Detect which cell encompasses the target text, then output its [x, y] center coordinate. 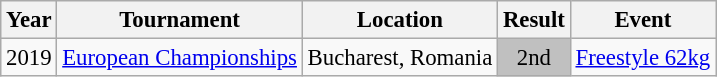
2nd [534, 58]
Year [29, 20]
Bucharest, Romania [400, 58]
Result [534, 20]
Location [400, 20]
Freestyle 62kg [642, 58]
Tournament [180, 20]
Event [642, 20]
European Championships [180, 58]
2019 [29, 58]
